Output the [x, y] coordinate of the center of the cell containing the given text.  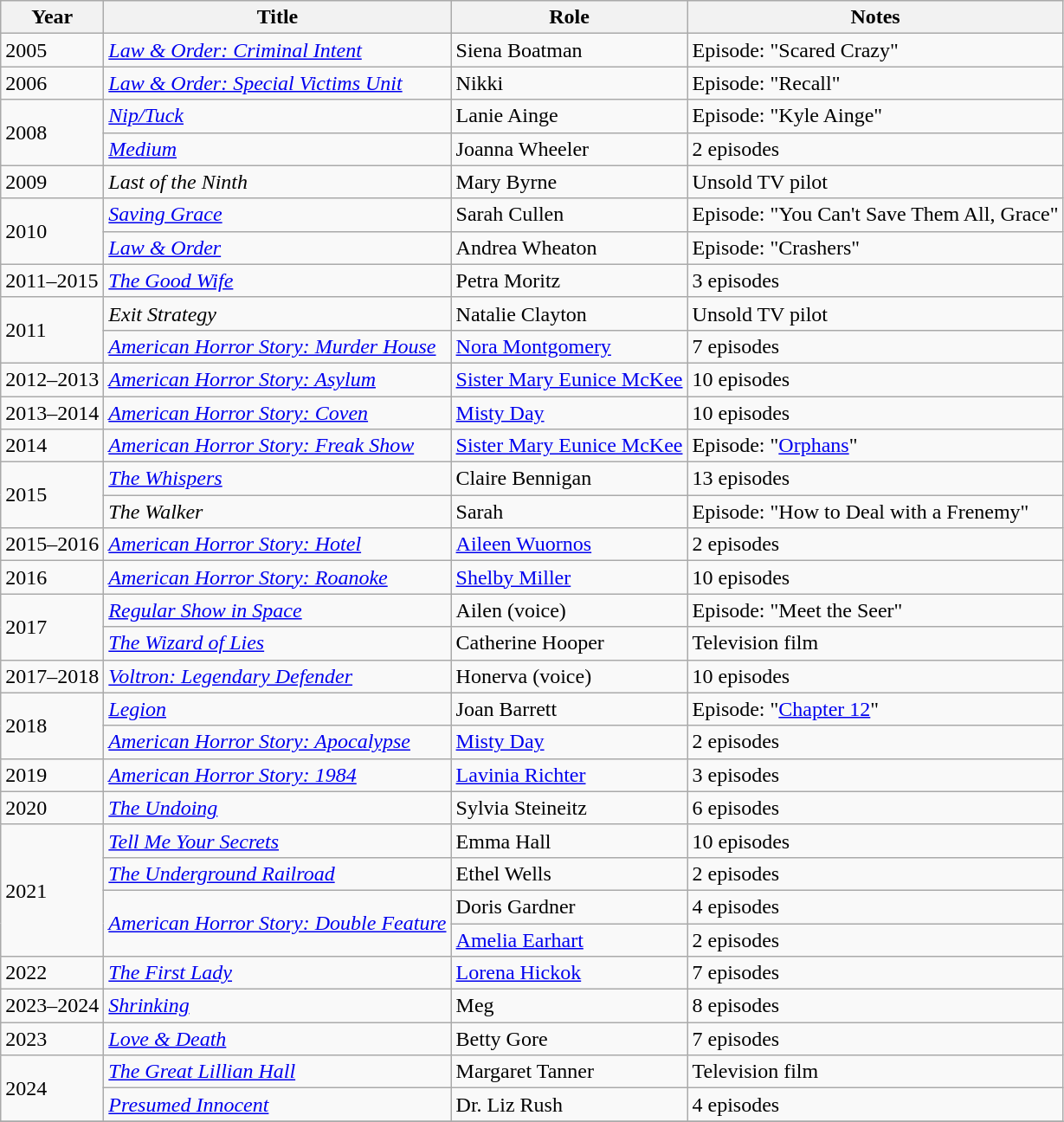
8 episodes [875, 1006]
Role [570, 17]
Catherine Hooper [570, 643]
Lorena Hickok [570, 973]
Joan Barrett [570, 709]
Meg [570, 1006]
13 episodes [875, 479]
2018 [52, 725]
Siena Boatman [570, 50]
Nip/Tuck [277, 116]
Law & Order: Special Victims Unit [277, 83]
The Underground Railroad [277, 874]
Episode: "How to Deal with a Frenemy" [875, 512]
Mary Byrne [570, 182]
Joanna Wheeler [570, 149]
Medium [277, 149]
The Good Wife [277, 280]
Notes [875, 17]
The First Lady [277, 973]
Presumed Innocent [277, 1105]
2013–2014 [52, 413]
2023–2024 [52, 1006]
Episode: "Recall" [875, 83]
Episode: "Orphans" [875, 446]
Love & Death [277, 1039]
2014 [52, 446]
Shelby Miller [570, 577]
2015 [52, 495]
2006 [52, 83]
American Horror Story: Coven [277, 413]
2005 [52, 50]
2015–2016 [52, 545]
Andrea Wheaton [570, 248]
The Whispers [277, 479]
Margaret Tanner [570, 1072]
Lanie Ainge [570, 116]
American Horror Story: Double Feature [277, 923]
Legion [277, 709]
Law & Order: Criminal Intent [277, 50]
Title [277, 17]
Episode: "Scared Crazy" [875, 50]
Saving Grace [277, 215]
Tell Me Your Secrets [277, 841]
Shrinking [277, 1006]
Sarah Cullen [570, 215]
Honerva (voice) [570, 676]
2020 [52, 808]
2019 [52, 775]
Ailen (voice) [570, 610]
Year [52, 17]
Nikki [570, 83]
Emma Hall [570, 841]
Episode: "Kyle Ainge" [875, 116]
2012–2013 [52, 379]
2017–2018 [52, 676]
The Wizard of Lies [277, 643]
American Horror Story: 1984 [277, 775]
2023 [52, 1039]
Natalie Clayton [570, 313]
Last of the Ninth [277, 182]
Voltron: Legendary Defender [277, 676]
2022 [52, 973]
Episode: "Meet the Seer" [875, 610]
2021 [52, 890]
Petra Moritz [570, 280]
Dr. Liz Rush [570, 1105]
American Horror Story: Hotel [277, 545]
Episode: "Crashers" [875, 248]
American Horror Story: Freak Show [277, 446]
Sarah [570, 512]
2008 [52, 132]
The Great Lillian Hall [277, 1072]
Ethel Wells [570, 874]
Nora Montgomery [570, 346]
Episode: "You Can't Save Them All, Grace" [875, 215]
Episode: "Chapter 12" [875, 709]
Exit Strategy [277, 313]
2024 [52, 1088]
American Horror Story: Murder House [277, 346]
Amelia Earhart [570, 939]
6 episodes [875, 808]
American Horror Story: Asylum [277, 379]
Law & Order [277, 248]
Lavinia Richter [570, 775]
2016 [52, 577]
The Walker [277, 512]
2011–2015 [52, 280]
Aileen Wuornos [570, 545]
Claire Bennigan [570, 479]
2009 [52, 182]
The Undoing [277, 808]
Betty Gore [570, 1039]
2011 [52, 330]
2017 [52, 627]
Sylvia Steineitz [570, 808]
Doris Gardner [570, 906]
Regular Show in Space [277, 610]
American Horror Story: Roanoke [277, 577]
2010 [52, 231]
American Horror Story: Apocalypse [277, 742]
